Determine the [x, y] coordinate at the center of the cell enclosing the given text.  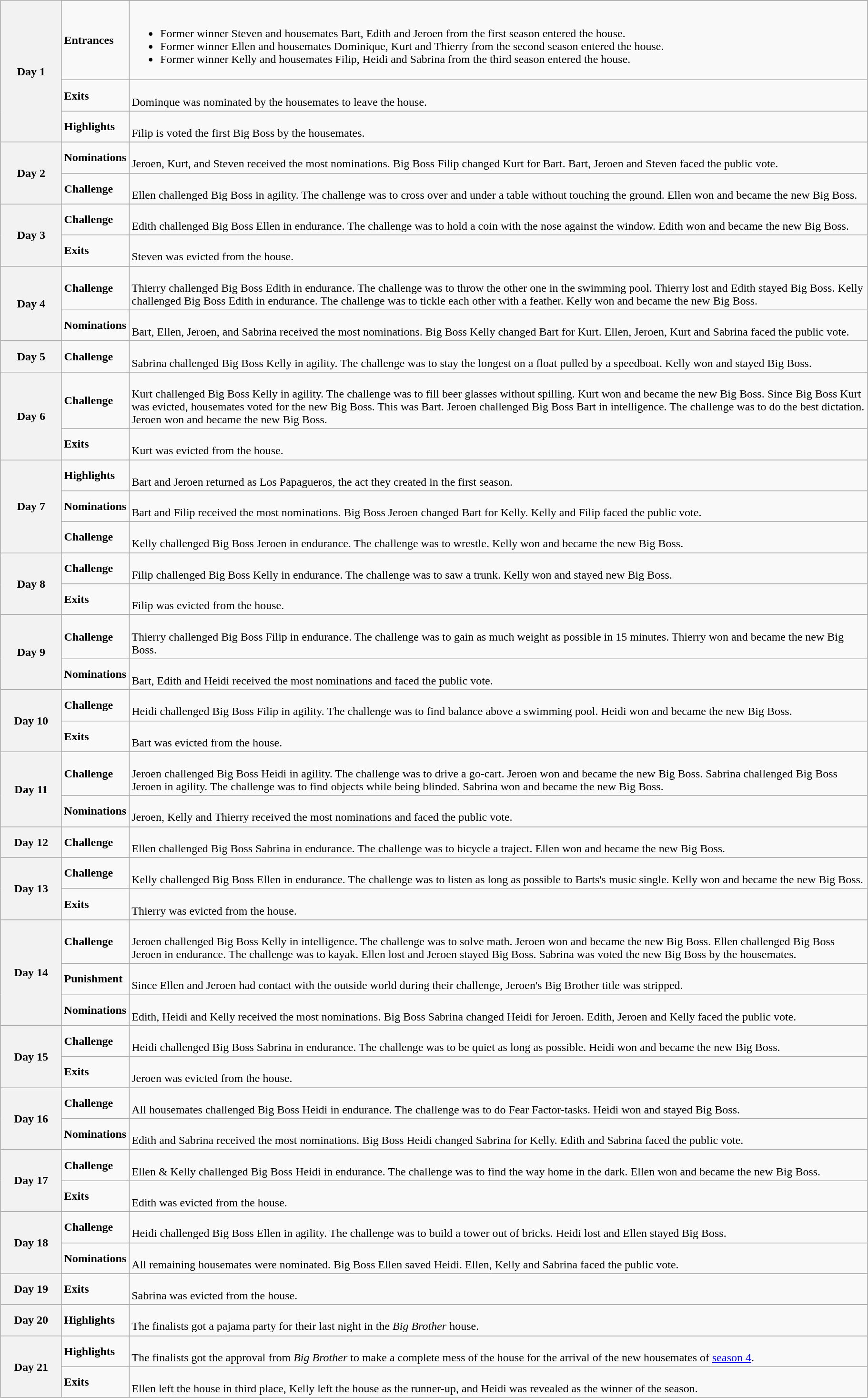
Day 15 [31, 1057]
Bart was evicted from the house. [498, 736]
Day 9 [31, 652]
The finalists got the approval from Big Brother to make a complete mess of the house for the arrival of the new housemates of season 4. [498, 1351]
Ellen challenged Big Boss Sabrina in endurance. The challenge was to bicycle a traject. Ellen won and became the new Big Boss. [498, 842]
The finalists got a pajama party for their last night in the Big Brother house. [498, 1320]
Sabrina challenged Big Boss Kelly in agility. The challenge was to stay the longest on a float pulled by a speedboat. Kelly won and stayed Big Boss. [498, 357]
Punishment [95, 979]
Filip was evicted from the house. [498, 600]
Day 8 [31, 584]
Jeroen, Kurt, and Steven received the most nominations. Big Boss Filip changed Kurt for Bart. Bart, Jeroen and Steven faced the public vote. [498, 157]
Day 12 [31, 842]
Jeroen was evicted from the house. [498, 1072]
Day 20 [31, 1320]
Day 2 [31, 173]
Ellen & Kelly challenged Big Boss Heidi in endurance. The challenge was to find the way home in the dark. Ellen won and became the new Big Boss. [498, 1165]
Day 18 [31, 1243]
Day 4 [31, 303]
Day 14 [31, 972]
Heidi challenged Big Boss Sabrina in endurance. The challenge was to be quiet as long as possible. Heidi won and became the new Big Boss. [498, 1041]
Heidi challenged Big Boss Ellen in agility. The challenge was to build a tower out of bricks. Heidi lost and Ellen stayed Big Boss. [498, 1227]
Day 17 [31, 1181]
Edith, Heidi and Kelly received the most nominations. Big Boss Sabrina changed Heidi for Jeroen. Edith, Jeroen and Kelly faced the public vote. [498, 1010]
Day 10 [31, 721]
Edith was evicted from the house. [498, 1196]
Filip is voted the first Big Boss by the housemates. [498, 127]
Day 1 [31, 71]
Day 6 [31, 416]
Sabrina was evicted from the house. [498, 1289]
Kurt was evicted from the house. [498, 444]
Edith and Sabrina received the most nominations. Big Boss Heidi changed Sabrina for Kelly. Edith and Sabrina faced the public vote. [498, 1134]
Day 11 [31, 789]
Day 3 [31, 235]
Bart and Jeroen returned as Los Papagueros, the act they created in the first season. [498, 475]
Filip challenged Big Boss Kelly in endurance. The challenge was to saw a trunk. Kelly won and stayed new Big Boss. [498, 568]
Since Ellen and Jeroen had contact with the outside world during their challenge, Jeroen's Big Brother title was stripped. [498, 979]
Day 16 [31, 1119]
Thierry was evicted from the house. [498, 904]
Entrances [95, 40]
Day 19 [31, 1289]
Day 7 [31, 506]
All housemates challenged Big Boss Heidi in endurance. The challenge was to do Fear Factor-tasks. Heidi won and stayed Big Boss. [498, 1103]
Kelly challenged Big Boss Jeroen in endurance. The challenge was to wrestle. Kelly won and became the new Big Boss. [498, 538]
Ellen left the house in third place, Kelly left the house as the runner-up, and Heidi was revealed as the winner of the season. [498, 1382]
Dominque was nominated by the housemates to leave the house. [498, 95]
Heidi challenged Big Boss Filip in agility. The challenge was to find balance above a swimming pool. Heidi won and became the new Big Boss. [498, 705]
Jeroen, Kelly and Thierry received the most nominations and faced the public vote. [498, 811]
Bart, Edith and Heidi received the most nominations and faced the public vote. [498, 674]
Day 13 [31, 888]
Day 21 [31, 1367]
Steven was evicted from the house. [498, 251]
Day 5 [31, 357]
Bart and Filip received the most nominations. Big Boss Jeroen changed Bart for Kelly. Kelly and Filip faced the public vote. [498, 506]
All remaining housemates were nominated. Big Boss Ellen saved Heidi. Ellen, Kelly and Sabrina faced the public vote. [498, 1258]
